Extract the [x, y] coordinate from the center of the cell holding the provided text.  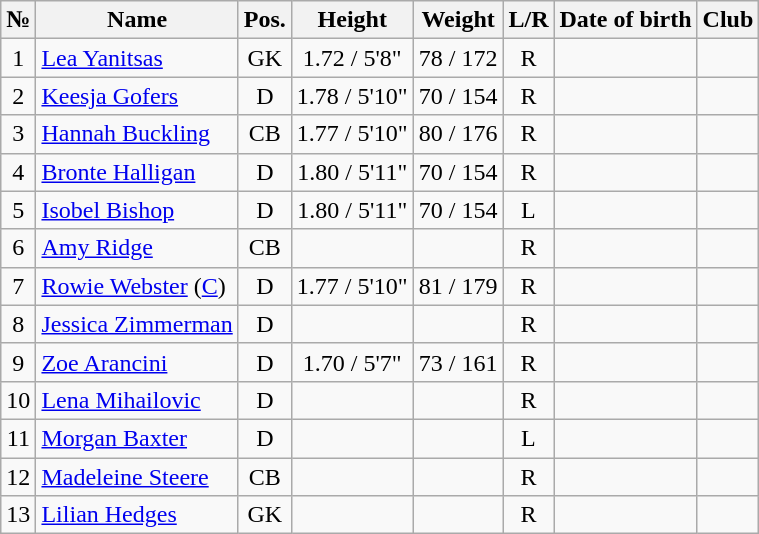
Zoe Arancini [137, 362]
4 [18, 172]
Lea Yanitsas [137, 58]
1 [18, 58]
1.72 / 5'8" [352, 58]
Lena Mihailovic [137, 400]
Isobel Bishop [137, 210]
81 / 179 [458, 286]
Amy Ridge [137, 248]
78 / 172 [458, 58]
Height [352, 20]
13 [18, 515]
Jessica Zimmerman [137, 324]
7 [18, 286]
Club [728, 20]
80 / 176 [458, 134]
Name [137, 20]
Morgan Baxter [137, 438]
Hannah Buckling [137, 134]
3 [18, 134]
Weight [458, 20]
1.78 / 5'10" [352, 96]
Lilian Hedges [137, 515]
8 [18, 324]
1.70 / 5'7" [352, 362]
Madeleine Steere [137, 477]
73 / 161 [458, 362]
6 [18, 248]
12 [18, 477]
2 [18, 96]
9 [18, 362]
10 [18, 400]
Bronte Halligan [137, 172]
Rowie Webster (C) [137, 286]
№ [18, 20]
Keesja Gofers [137, 96]
L/R [528, 20]
Pos. [264, 20]
11 [18, 438]
5 [18, 210]
Date of birth [626, 20]
